Provide the (x, y) coordinate of the cell's center where the given text is located.  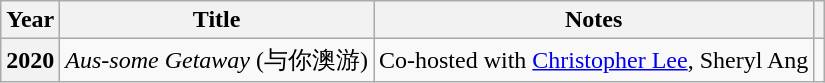
Year (30, 20)
2020 (30, 60)
Aus-some Getaway (与你澳游) (217, 60)
Co-hosted with Christopher Lee, Sheryl Ang (594, 60)
Title (217, 20)
Notes (594, 20)
